Return [x, y] of the center of cell containing provided text 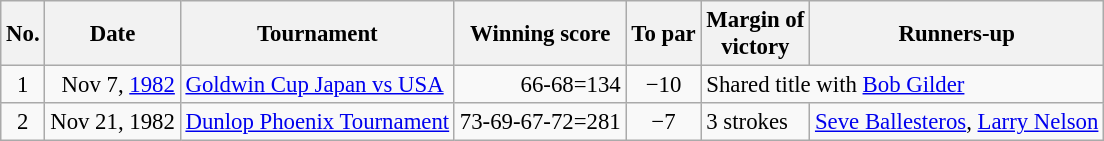
Nov 7, 1982 [112, 85]
3 strokes [756, 122]
Winning score [540, 34]
Nov 21, 1982 [112, 122]
To par [664, 34]
1 [23, 85]
Margin ofvictory [756, 34]
Shared title with Bob Gilder [902, 85]
Goldwin Cup Japan vs USA [317, 85]
Seve Ballesteros, Larry Nelson [957, 122]
−10 [664, 85]
No. [23, 34]
−7 [664, 122]
Tournament [317, 34]
73-69-67-72=281 [540, 122]
2 [23, 122]
Runners-up [957, 34]
Date [112, 34]
66-68=134 [540, 85]
Dunlop Phoenix Tournament [317, 122]
